Detect which cell encompasses the target text, then output its (X, Y) center coordinate. 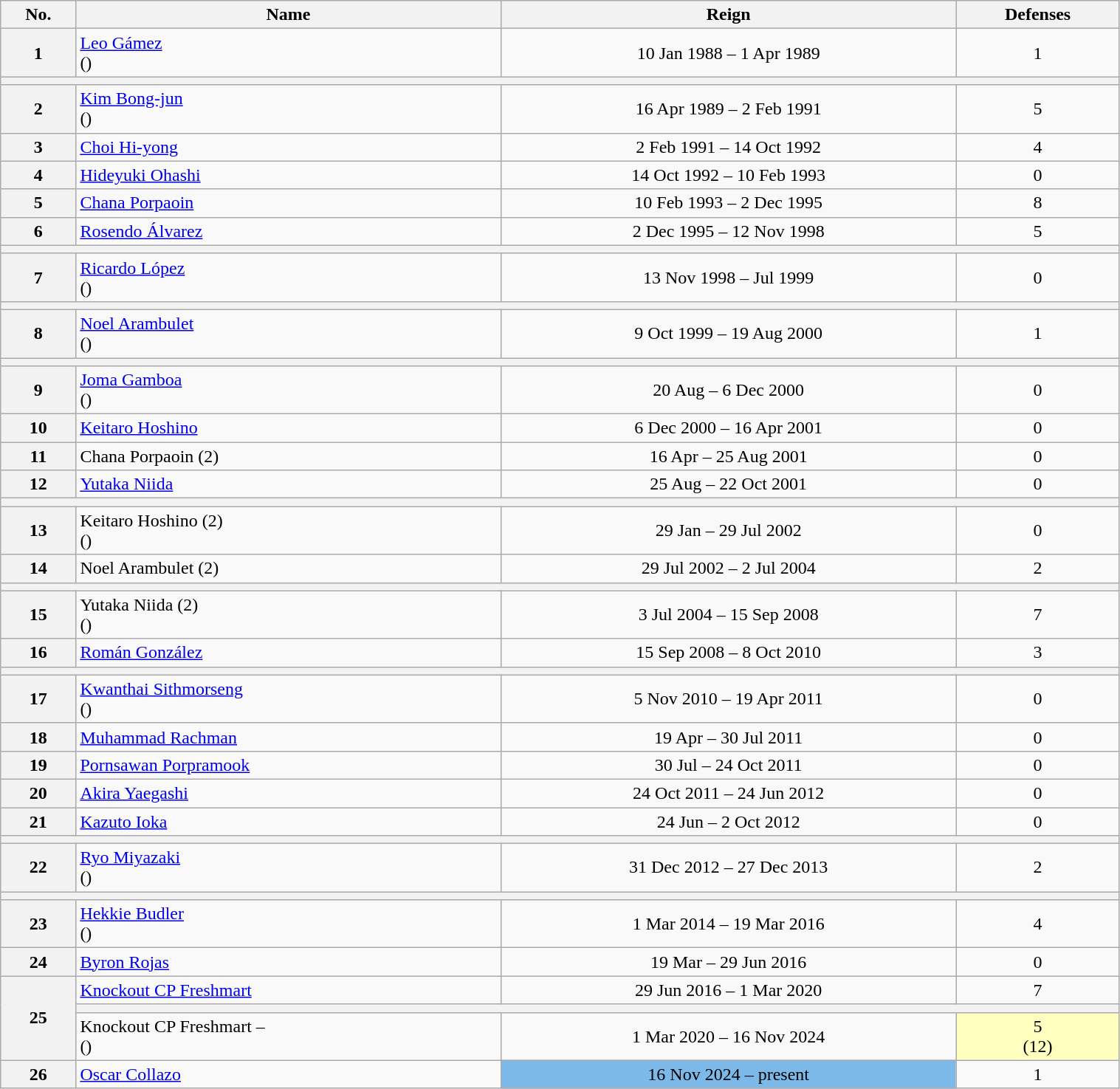
Byron Rojas (288, 962)
30 Jul – 24 Oct 2011 (728, 765)
Name (288, 15)
Kazuto Ioka (288, 822)
15 (38, 614)
Muhammad Rachman (288, 737)
1 Mar 2014 – 19 Mar 2016 (728, 924)
13 Nov 1998 – Jul 1999 (728, 278)
20 (38, 793)
17 (38, 698)
15 Sep 2008 – 8 Oct 2010 (728, 653)
16 Apr 1989 – 2 Feb 1991 (728, 109)
26 (38, 1074)
16 (38, 653)
Choi Hi-yong (288, 147)
20 Aug – 6 Dec 2000 (728, 390)
19 Apr – 30 Jul 2011 (728, 737)
Rosendo Álvarez (288, 231)
10 Feb 1993 – 2 Dec 1995 (728, 203)
Kim Bong-jun() (288, 109)
12 (38, 484)
13 (38, 530)
9 Oct 1999 – 19 Aug 2000 (728, 334)
2 Dec 1995 – 12 Nov 1998 (728, 231)
Hideyuki Ohashi (288, 175)
6 Dec 2000 – 16 Apr 2001 (728, 428)
Joma Gamboa() (288, 390)
Oscar Collazo (288, 1074)
Knockout CP Freshmart (288, 990)
24 (38, 962)
Knockout CP Freshmart – () (288, 1037)
9 (38, 390)
6 (38, 231)
Hekkie Budler() (288, 924)
Kwanthai Sithmorseng() (288, 698)
Defenses (1038, 15)
Noel Arambulet (2) (288, 568)
Yutaka Niida (2)() (288, 614)
25 Aug – 22 Oct 2001 (728, 484)
11 (38, 456)
Reign (728, 15)
Ricardo López() (288, 278)
14 (38, 568)
19 (38, 765)
Leo Gámez() (288, 53)
16 Nov 2024 – present (728, 1074)
Pornsawan Porpramook (288, 765)
24 Jun – 2 Oct 2012 (728, 822)
29 Jul 2002 – 2 Jul 2004 (728, 568)
31 Dec 2012 – 27 Dec 2013 (728, 868)
Ryo Miyazaki() (288, 868)
29 Jan – 29 Jul 2002 (728, 530)
2 Feb 1991 – 14 Oct 1992 (728, 147)
Chana Porpaoin (2) (288, 456)
24 Oct 2011 – 24 Jun 2012 (728, 793)
29 Jun 2016 – 1 Mar 2020 (728, 990)
Keitaro Hoshino (288, 428)
18 (38, 737)
5(12) (1038, 1037)
Chana Porpaoin (288, 203)
14 Oct 1992 – 10 Feb 1993 (728, 175)
10 (38, 428)
23 (38, 924)
Akira Yaegashi (288, 793)
1 Mar 2020 – 16 Nov 2024 (728, 1037)
Yutaka Niida (288, 484)
21 (38, 822)
22 (38, 868)
5 Nov 2010 – 19 Apr 2011 (728, 698)
16 Apr – 25 Aug 2001 (728, 456)
19 Mar – 29 Jun 2016 (728, 962)
No. (38, 15)
Román González (288, 653)
10 Jan 1988 – 1 Apr 1989 (728, 53)
Keitaro Hoshino (2)() (288, 530)
3 Jul 2004 – 15 Sep 2008 (728, 614)
Noel Arambulet() (288, 334)
25 (38, 1018)
